Scan for the cell matching the given text and deliver its (x, y) coordinate at center. 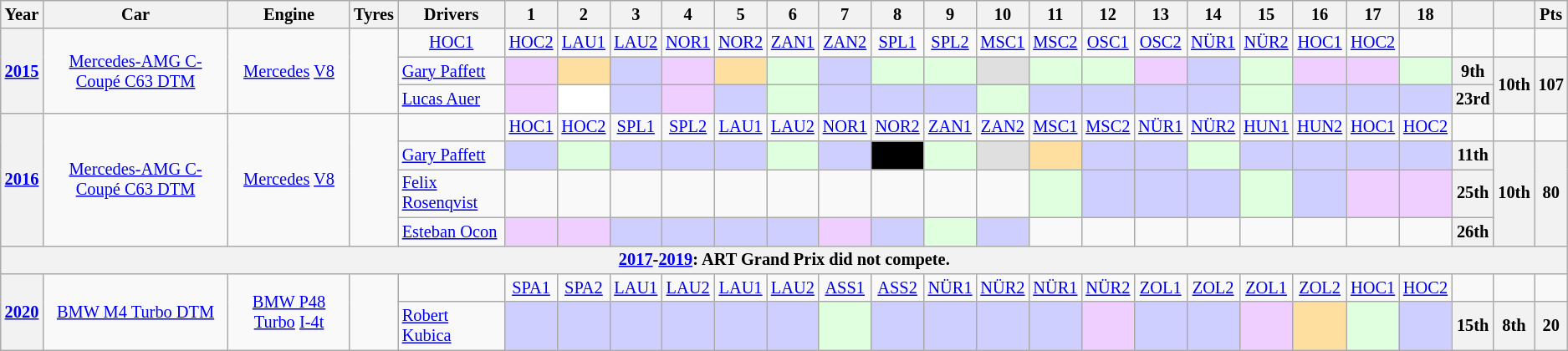
23rd (1473, 99)
Drivers (452, 14)
15th (1473, 326)
8 (898, 14)
25th (1473, 193)
Robert Kubica (452, 326)
2017-2019: ART Grand Prix did not compete. (784, 260)
80 (1551, 194)
18 (1425, 14)
9 (950, 14)
5 (741, 14)
26th (1473, 231)
Year (22, 14)
SPA2 (584, 287)
15 (1266, 14)
3 (636, 14)
Engine (289, 14)
8th (1514, 326)
1 (532, 14)
17 (1373, 14)
10 (1002, 14)
ASS2 (898, 287)
ASS1 (845, 287)
Lucas Auer (452, 99)
16 (1320, 14)
Tyres (374, 14)
7 (845, 14)
Pts (1551, 14)
20 (1551, 326)
Felix Rosenqvist (452, 193)
11 (1055, 14)
2020 (22, 311)
OSC1 (1107, 43)
Car (135, 14)
2 (584, 14)
HUN1 (1266, 127)
Esteban Ocon (452, 231)
11th (1473, 155)
HUN2 (1320, 127)
14 (1213, 14)
2016 (22, 179)
OSC2 (1161, 43)
13 (1161, 14)
BMW P48 Turbo I-4t (289, 311)
SPA1 (532, 287)
4 (687, 14)
107 (1551, 85)
12 (1107, 14)
2015 (22, 70)
9th (1473, 71)
BMW M4 Turbo DTM (135, 311)
6 (793, 14)
